Extract the (x, y) coordinate from the center of the cell holding the provided text.  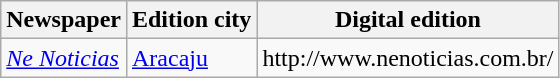
Newspaper (64, 20)
http://www.nenoticias.com.br/ (408, 58)
Aracaju (191, 58)
Digital edition (408, 20)
Ne Noticias (64, 58)
Edition city (191, 20)
